Detect which cell encompasses the target text, then output its [x, y] center coordinate. 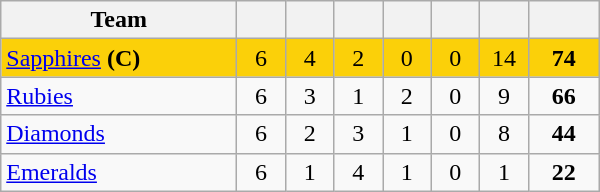
66 [564, 96]
Rubies [119, 96]
74 [564, 58]
8 [504, 134]
22 [564, 172]
Diamonds [119, 134]
9 [504, 96]
Team [119, 20]
44 [564, 134]
Sapphires (C) [119, 58]
Emeralds [119, 172]
14 [504, 58]
